Capture the cell that displays the provided text and extract its (x, y) central coordinate. 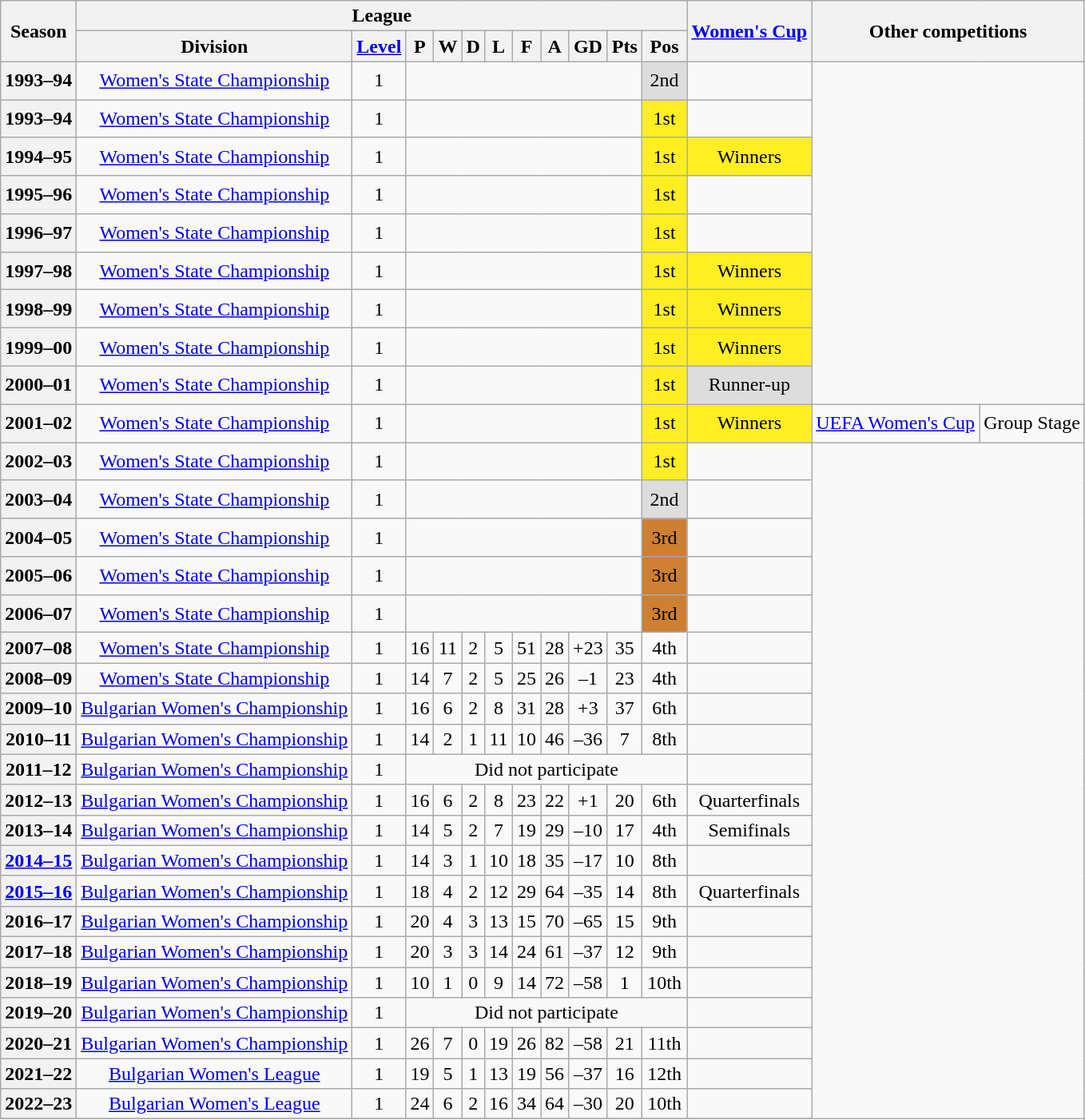
2001–02 (38, 423)
Pos (665, 46)
Group Stage (1032, 423)
Division (214, 46)
2008–09 (38, 678)
56 (554, 1074)
31 (526, 709)
2019–20 (38, 1013)
2006–07 (38, 614)
2013–14 (38, 830)
–1 (588, 678)
Pts (625, 46)
2012–13 (38, 800)
Season (38, 31)
2004–05 (38, 538)
D (473, 46)
2007–08 (38, 648)
2010–11 (38, 739)
–10 (588, 830)
+1 (588, 800)
F (526, 46)
2018–19 (38, 983)
Other competitions (948, 31)
W (447, 46)
61 (554, 952)
Women's Cup (749, 31)
League (382, 16)
2016–17 (38, 922)
34 (526, 1104)
2009–10 (38, 709)
21 (625, 1043)
–30 (588, 1104)
2000–01 (38, 385)
+23 (588, 648)
–35 (588, 891)
2003–04 (38, 499)
70 (554, 922)
1994–95 (38, 157)
2020–21 (38, 1043)
–36 (588, 739)
25 (526, 678)
46 (554, 739)
Semifinals (749, 830)
A (554, 46)
2011–12 (38, 769)
82 (554, 1043)
UEFA Women's Cup (896, 423)
L (499, 46)
2005–06 (38, 576)
2015–16 (38, 891)
37 (625, 709)
51 (526, 648)
11th (665, 1043)
72 (554, 983)
9 (499, 983)
1999–00 (38, 348)
1995–96 (38, 195)
2017–18 (38, 952)
–17 (588, 860)
12th (665, 1074)
Runner-up (749, 385)
2002–03 (38, 462)
–65 (588, 922)
2014–15 (38, 860)
22 (554, 800)
1998–99 (38, 309)
2021–22 (38, 1074)
1996–97 (38, 233)
P (420, 46)
17 (625, 830)
GD (588, 46)
+3 (588, 709)
1997–98 (38, 271)
Level (379, 46)
2022–23 (38, 1104)
